Return (x, y) of the center of cell containing provided text 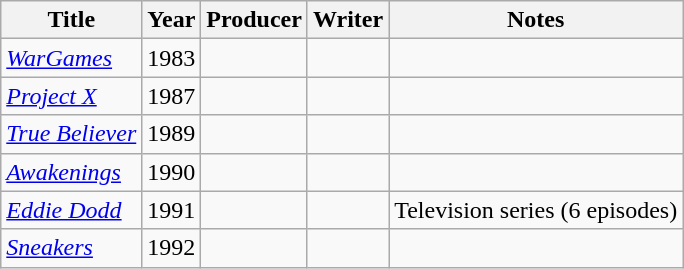
WarGames (72, 58)
1983 (172, 58)
Producer (254, 20)
Title (72, 20)
Eddie Dodd (72, 210)
Notes (536, 20)
1991 (172, 210)
Awakenings (72, 172)
1987 (172, 96)
Sneakers (72, 248)
Television series (6 episodes) (536, 210)
Year (172, 20)
Project X (72, 96)
1989 (172, 134)
Writer (348, 20)
True Believer (72, 134)
1992 (172, 248)
1990 (172, 172)
